Provide the (X, Y) coordinate of the cell's center where the given text is located.  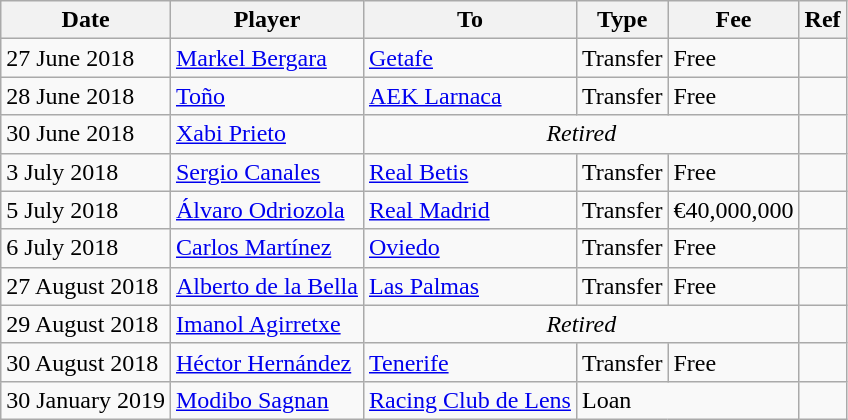
Real Madrid (470, 210)
30 June 2018 (86, 134)
Fee (734, 20)
30 January 2019 (86, 400)
Tenerife (470, 362)
Loan (688, 400)
Héctor Hernández (266, 362)
3 July 2018 (86, 172)
6 July 2018 (86, 248)
Markel Bergara (266, 58)
Modibo Sagnan (266, 400)
5 July 2018 (86, 210)
Imanol Agirretxe (266, 324)
Oviedo (470, 248)
Toño (266, 96)
Real Betis (470, 172)
Getafe (470, 58)
To (470, 20)
Xabi Prieto (266, 134)
29 August 2018 (86, 324)
27 June 2018 (86, 58)
28 June 2018 (86, 96)
30 August 2018 (86, 362)
Date (86, 20)
Alberto de la Bella (266, 286)
AEK Larnaca (470, 96)
Sergio Canales (266, 172)
Player (266, 20)
€40,000,000 (734, 210)
Ref (822, 20)
Álvaro Odriozola (266, 210)
Type (622, 20)
Las Palmas (470, 286)
Carlos Martínez (266, 248)
27 August 2018 (86, 286)
Racing Club de Lens (470, 400)
